For the text-containing cell, return its midpoint in (X, Y) coordinate format. 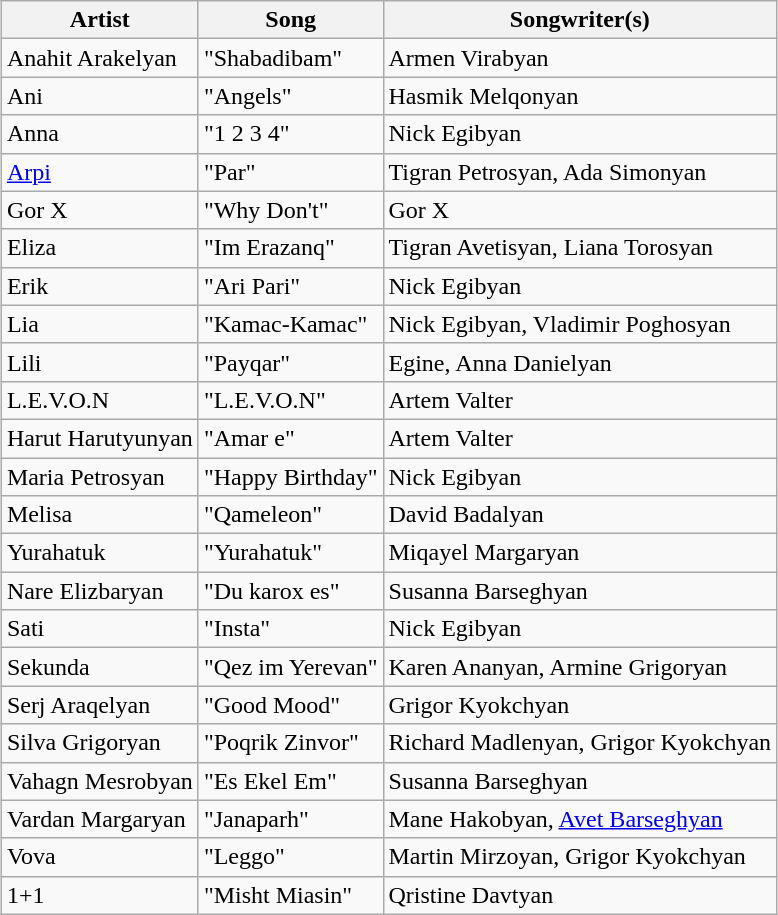
"Qameleon" (290, 515)
"Kamac-Kamac" (290, 324)
"1 2 3 4" (290, 134)
Qristine Davtyan (580, 895)
Miqayel Margaryan (580, 553)
Karen Ananyan, Armine Grigoryan (580, 667)
L.E.V.O.N (100, 400)
"Poqrik Zinvor" (290, 743)
Yurahatuk (100, 553)
Vardan Margaryan (100, 819)
"Angels" (290, 96)
"Janaparh" (290, 819)
Erik (100, 286)
"Why Don't" (290, 210)
David Badalyan (580, 515)
Tigran Avetisyan, Liana Torosyan (580, 248)
Anahit Arakelyan (100, 58)
Tigran Petrosyan, Ada Simonyan (580, 172)
"Im Erazanq" (290, 248)
Serj Araqelyan (100, 705)
Melisa (100, 515)
Armen Virabyan (580, 58)
Hasmik Melqonyan (580, 96)
Songwriter(s) (580, 20)
"Insta" (290, 629)
"Misht Miasin" (290, 895)
Eliza (100, 248)
"Leggo" (290, 857)
Maria Petrosyan (100, 477)
Vahagn Mesrobyan (100, 781)
"Happy Birthday" (290, 477)
"L.E.V.O.N" (290, 400)
1+1 (100, 895)
"Yurahatuk" (290, 553)
Mane Hakobyan, Avet Barseghyan (580, 819)
Sati (100, 629)
"Du karox es" (290, 591)
"Payqar" (290, 362)
Silva Grigoryan (100, 743)
Sekunda (100, 667)
Harut Harutyunyan (100, 438)
Grigor Kyokchyan (580, 705)
Richard Madlenyan, Grigor Kyokchyan (580, 743)
"Par" (290, 172)
"Es Ekel Em" (290, 781)
Martin Mirzoyan, Grigor Kyokchyan (580, 857)
"Amar e" (290, 438)
"Ari Pari" (290, 286)
Song (290, 20)
"Good Mood" (290, 705)
"Shabadibam" (290, 58)
Artist (100, 20)
Ani (100, 96)
Lia (100, 324)
"Qez im Yerevan" (290, 667)
Arpi (100, 172)
Lili (100, 362)
Vova (100, 857)
Egine, Anna Danielyan (580, 362)
Nick Egibyan, Vladimir Poghosyan (580, 324)
Anna (100, 134)
Nare Elizbaryan (100, 591)
